Extract the [X, Y] coordinate from the center of the cell holding the provided text.  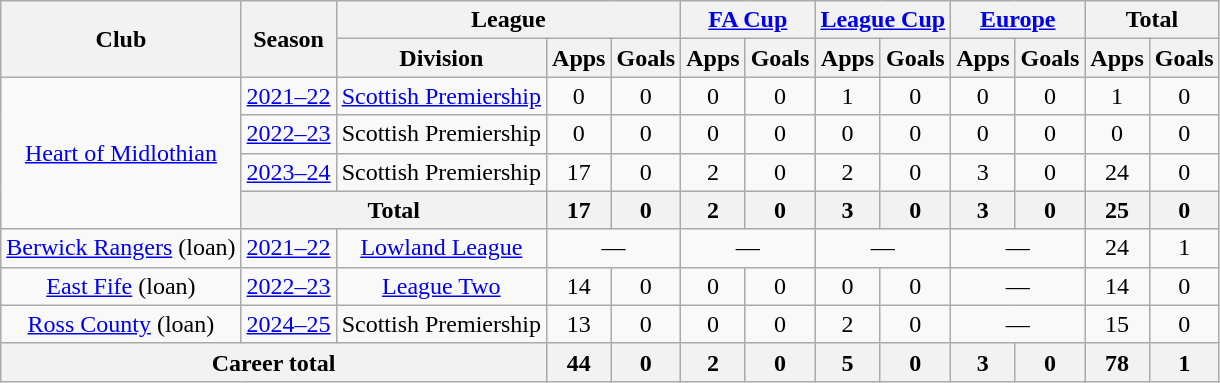
FA Cup [748, 20]
15 [1117, 324]
Lowland League [441, 248]
Career total [274, 362]
25 [1117, 210]
5 [848, 362]
Season [288, 39]
Club [121, 39]
13 [579, 324]
78 [1117, 362]
2023–24 [288, 172]
Berwick Rangers (loan) [121, 248]
Division [441, 58]
44 [579, 362]
Heart of Midlothian [121, 153]
League Two [441, 286]
Ross County (loan) [121, 324]
League Cup [883, 20]
East Fife (loan) [121, 286]
League [508, 20]
2024–25 [288, 324]
Europe [1018, 20]
